Find where the given text appears and provide that cell's center as [x, y] coordinate. 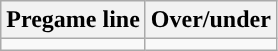
Pregame line [74, 20]
Over/under [210, 20]
